Provide the (x, y) coordinate of the cell's center where the given text is located.  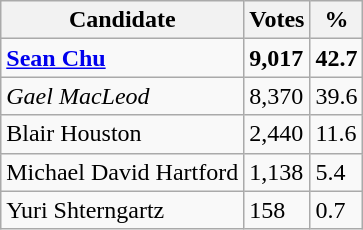
11.6 (336, 134)
42.7 (336, 58)
0.7 (336, 210)
% (336, 20)
Yuri Shterngartz (122, 210)
1,138 (277, 172)
8,370 (277, 96)
Gael MacLeod (122, 96)
Votes (277, 20)
Candidate (122, 20)
Michael David Hartford (122, 172)
9,017 (277, 58)
2,440 (277, 134)
Sean Chu (122, 58)
158 (277, 210)
39.6 (336, 96)
Blair Houston (122, 134)
5.4 (336, 172)
